Extract the [X, Y] coordinate from the center of the cell holding the provided text.  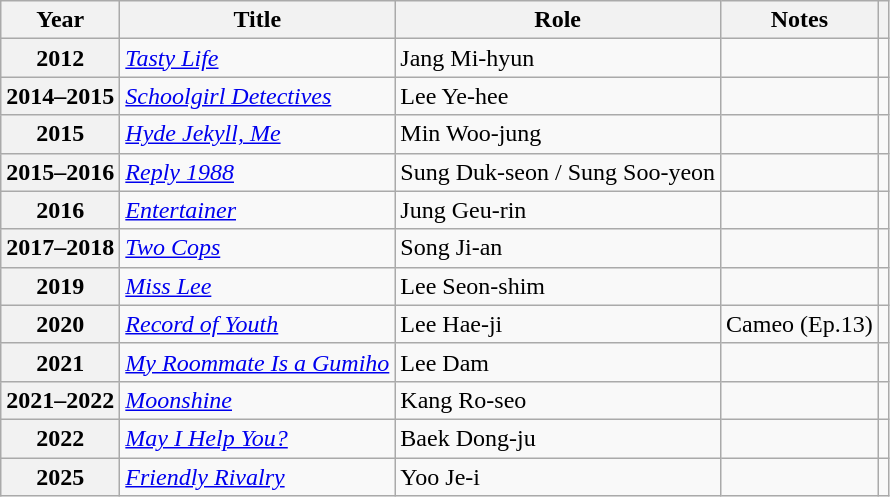
Record of Youth [258, 324]
Jung Geu-rin [558, 210]
2017–2018 [60, 248]
2016 [60, 210]
Title [258, 20]
Baek Dong-ju [558, 438]
Lee Seon-shim [558, 286]
Friendly Rivalry [258, 477]
Lee Ye-hee [558, 96]
Kang Ro-seo [558, 400]
2020 [60, 324]
2021 [60, 362]
2019 [60, 286]
Schoolgirl Detectives [258, 96]
Moonshine [258, 400]
Song Ji-an [558, 248]
2015 [60, 134]
2022 [60, 438]
Cameo (Ep.13) [800, 324]
Notes [800, 20]
Lee Dam [558, 362]
Min Woo-jung [558, 134]
Lee Hae-ji [558, 324]
2021–2022 [60, 400]
Reply 1988 [258, 172]
Year [60, 20]
Tasty Life [258, 58]
My Roommate Is a Gumiho [258, 362]
Hyde Jekyll, Me [258, 134]
2025 [60, 477]
Two Cops [258, 248]
2015–2016 [60, 172]
Miss Lee [258, 286]
Role [558, 20]
Yoo Je-i [558, 477]
Jang Mi-hyun [558, 58]
2014–2015 [60, 96]
Sung Duk-seon / Sung Soo-yeon [558, 172]
May I Help You? [258, 438]
Entertainer [258, 210]
2012 [60, 58]
